Scan for the cell matching the given text and deliver its (X, Y) coordinate at center. 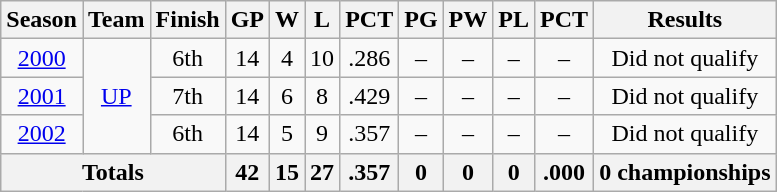
.429 (370, 96)
Results (685, 20)
9 (322, 134)
7th (188, 96)
Team (116, 20)
UP (116, 96)
6 (288, 96)
PW (468, 20)
.000 (564, 172)
0 championships (685, 172)
2001 (42, 96)
PG (421, 20)
4 (288, 58)
27 (322, 172)
10 (322, 58)
42 (247, 172)
Finish (188, 20)
PL (514, 20)
Totals (113, 172)
L (322, 20)
W (288, 20)
Season (42, 20)
2002 (42, 134)
GP (247, 20)
8 (322, 96)
.286 (370, 58)
2000 (42, 58)
15 (288, 172)
5 (288, 134)
